Find where the given text appears and provide that cell's center as [x, y] coordinate. 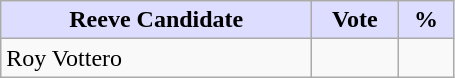
Vote [355, 20]
Roy Vottero [156, 58]
Reeve Candidate [156, 20]
% [426, 20]
